Identify which cell holds the provided text, then report its (x, y) central coordinate. 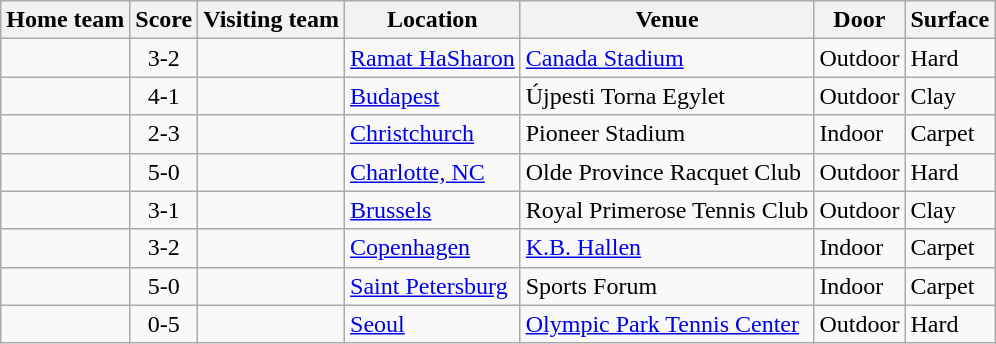
Sports Forum (667, 286)
Saint Petersburg (433, 286)
K.B. Hallen (667, 248)
2-3 (164, 134)
Brussels (433, 210)
Copenhagen (433, 248)
Pioneer Stadium (667, 134)
Charlotte, NC (433, 172)
Surface (950, 20)
Seoul (433, 324)
Door (860, 20)
Location (433, 20)
Újpesti Torna Egylet (667, 96)
Score (164, 20)
Budapest (433, 96)
Olympic Park Tennis Center (667, 324)
Christchurch (433, 134)
Canada Stadium (667, 58)
Home team (66, 20)
Olde Province Racquet Club (667, 172)
0-5 (164, 324)
Venue (667, 20)
4-1 (164, 96)
3-1 (164, 210)
Ramat HaSharon (433, 58)
Visiting team (272, 20)
Royal Primerose Tennis Club (667, 210)
